From the cell containing the given text, extract its center point as [X, Y] coordinate. 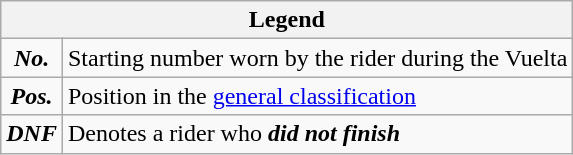
Starting number worn by the rider during the Vuelta [317, 58]
Position in the general classification [317, 96]
Denotes a rider who did not finish [317, 134]
Pos. [32, 96]
No. [32, 58]
Legend [287, 20]
DNF [32, 134]
